Capture the cell that displays the provided text and extract its [x, y] central coordinate. 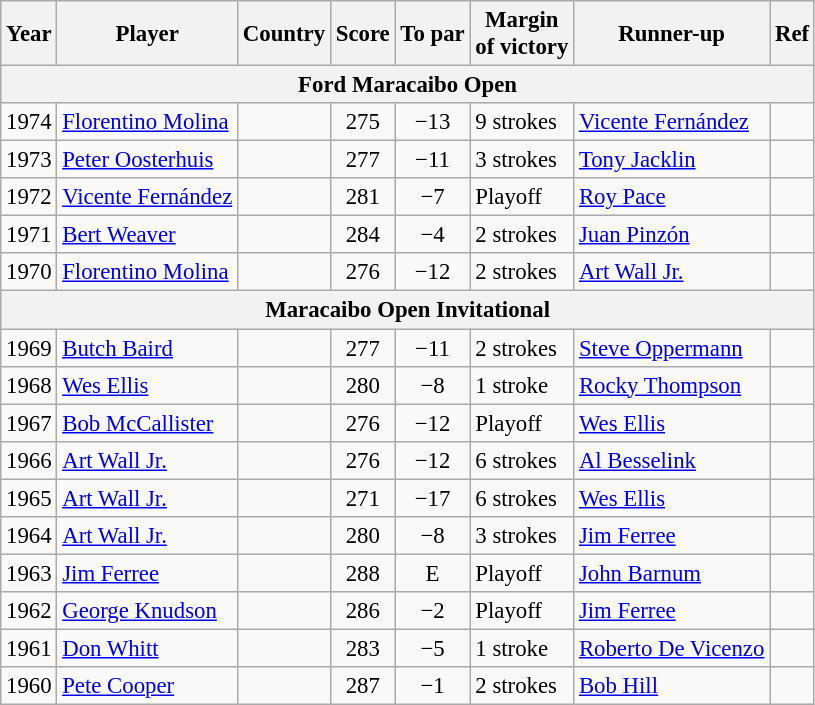
271 [362, 498]
1962 [29, 611]
To par [432, 34]
Pete Cooper [148, 686]
John Barnum [672, 573]
1966 [29, 460]
Al Besselink [672, 460]
1970 [29, 273]
1960 [29, 686]
George Knudson [148, 611]
1969 [29, 348]
1968 [29, 385]
Steve Oppermann [672, 348]
1963 [29, 573]
Don Whitt [148, 648]
Bob Hill [672, 686]
283 [362, 648]
−1 [432, 686]
284 [362, 235]
288 [362, 573]
Bob McCallister [148, 423]
Roy Pace [672, 197]
281 [362, 197]
1965 [29, 498]
Player [148, 34]
−5 [432, 648]
−13 [432, 122]
1964 [29, 536]
Juan Pinzón [672, 235]
Peter Oosterhuis [148, 160]
286 [362, 611]
1973 [29, 160]
1961 [29, 648]
1967 [29, 423]
Roberto De Vicenzo [672, 648]
275 [362, 122]
Score [362, 34]
E [432, 573]
Ford Maracaibo Open [408, 85]
Marginof victory [522, 34]
9 strokes [522, 122]
−4 [432, 235]
1971 [29, 235]
−2 [432, 611]
−7 [432, 197]
Year [29, 34]
1972 [29, 197]
Maracaibo Open Invitational [408, 310]
−17 [432, 498]
Rocky Thompson [672, 385]
Runner-up [672, 34]
Tony Jacklin [672, 160]
Bert Weaver [148, 235]
Country [284, 34]
Butch Baird [148, 348]
287 [362, 686]
1974 [29, 122]
Ref [792, 34]
